Locate the cell with the specified text and output its [x, y] center coordinate. 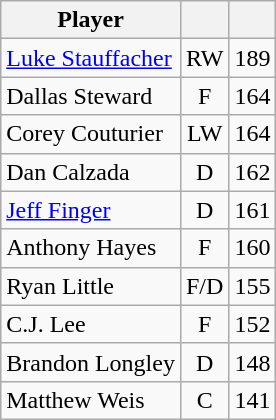
C.J. Lee [91, 324]
141 [252, 400]
Corey Couturier [91, 134]
Dan Calzada [91, 172]
RW [204, 58]
161 [252, 210]
Matthew Weis [91, 400]
Player [91, 20]
C [204, 400]
155 [252, 286]
160 [252, 248]
Anthony Hayes [91, 248]
Luke Stauffacher [91, 58]
152 [252, 324]
189 [252, 58]
Jeff Finger [91, 210]
162 [252, 172]
148 [252, 362]
Ryan Little [91, 286]
F/D [204, 286]
Brandon Longley [91, 362]
LW [204, 134]
Dallas Steward [91, 96]
